Search for the cell housing the specified text and yield its [X, Y] center coordinate. 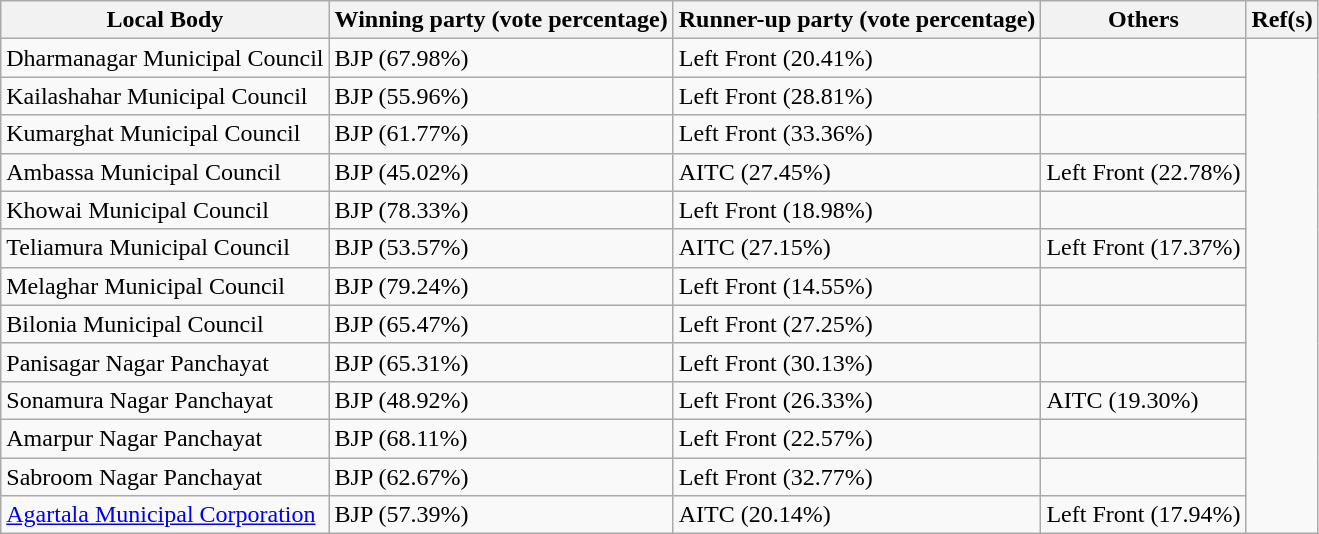
Left Front (28.81%) [857, 96]
BJP (61.77%) [501, 134]
Left Front (18.98%) [857, 210]
Left Front (30.13%) [857, 362]
AITC (27.15%) [857, 248]
Left Front (33.36%) [857, 134]
Bilonia Municipal Council [165, 324]
BJP (55.96%) [501, 96]
AITC (20.14%) [857, 515]
BJP (68.11%) [501, 438]
Teliamura Municipal Council [165, 248]
Sabroom Nagar Panchayat [165, 477]
BJP (48.92%) [501, 400]
Left Front (22.57%) [857, 438]
AITC (19.30%) [1144, 400]
Amarpur Nagar Panchayat [165, 438]
Panisagar Nagar Panchayat [165, 362]
BJP (57.39%) [501, 515]
BJP (53.57%) [501, 248]
BJP (79.24%) [501, 286]
Kumarghat Municipal Council [165, 134]
BJP (62.67%) [501, 477]
Kailashahar Municipal Council [165, 96]
Left Front (17.37%) [1144, 248]
Ref(s) [1282, 20]
BJP (45.02%) [501, 172]
Agartala Municipal Corporation [165, 515]
Dharmanagar Municipal Council [165, 58]
Ambassa Municipal Council [165, 172]
Left Front (20.41%) [857, 58]
Left Front (32.77%) [857, 477]
Melaghar Municipal Council [165, 286]
Winning party (vote percentage) [501, 20]
Left Front (17.94%) [1144, 515]
BJP (67.98%) [501, 58]
AITC (27.45%) [857, 172]
BJP (65.31%) [501, 362]
Left Front (14.55%) [857, 286]
Local Body [165, 20]
Left Front (26.33%) [857, 400]
Khowai Municipal Council [165, 210]
BJP (78.33%) [501, 210]
Runner-up party (vote percentage) [857, 20]
Others [1144, 20]
Sonamura Nagar Panchayat [165, 400]
BJP (65.47%) [501, 324]
Left Front (27.25%) [857, 324]
Left Front (22.78%) [1144, 172]
